Scan for the cell matching the given text and deliver its (x, y) coordinate at center. 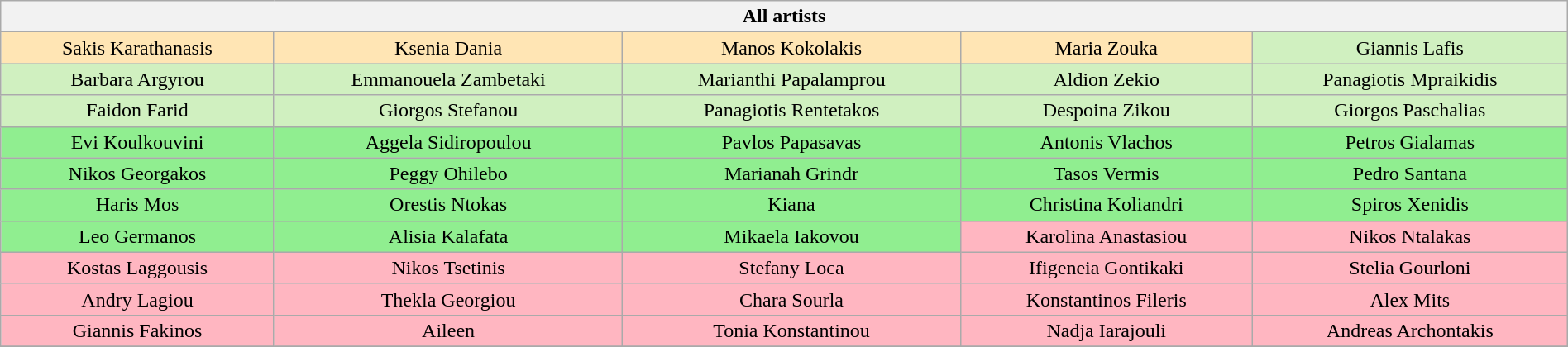
Antonis Vlachos (1107, 142)
Mikaela Iakovou (791, 236)
Karolina Anastasiou (1107, 236)
Spiros Xenidis (1409, 205)
Tonia Konstantinou (791, 330)
Chara Sourla (791, 299)
Maria Zouka (1107, 48)
Barbara Argyrou (137, 79)
Kiana (791, 205)
Petros Gialamas (1409, 142)
Panagiotis Mpraikidis (1409, 79)
Marianthi Papalamprou (791, 79)
Nikos Georgakos (137, 173)
Ifigeneia Gontikaki (1107, 268)
Despoina Zikou (1107, 111)
Haris Mos (137, 205)
Kostas Laggousis (137, 268)
Pavlos Papasavas (791, 142)
Konstantinos Fileris (1107, 299)
Manos Kokolakis (791, 48)
Panagiotis Rentetakos (791, 111)
Christina Koliandri (1107, 205)
Aileen (448, 330)
Stefany Loca (791, 268)
All artists (784, 17)
Giannis Fakinos (137, 330)
Giorgos Paschalias (1409, 111)
Thekla Georgiou (448, 299)
Ksenia Dania (448, 48)
Leo Germanos (137, 236)
Stelia Gourloni (1409, 268)
Alex Mits (1409, 299)
Orestis Ntokas (448, 205)
Sakis Karathanasis (137, 48)
Aggela Sidiropoulou (448, 142)
Tasos Vermis (1107, 173)
Pedro Santana (1409, 173)
Marianah Grindr (791, 173)
Faidon Farid (137, 111)
Andry Lagiou (137, 299)
Nikos Tsetinis (448, 268)
Aldion Zekio (1107, 79)
Emmanouela Zambetaki (448, 79)
Evi Koulkouvini (137, 142)
Andreas Archontakis (1409, 330)
Giorgos Stefanou (448, 111)
Alisia Kalafata (448, 236)
Giannis Lafis (1409, 48)
Nadja Iarajouli (1107, 330)
Peggy Ohilebo (448, 173)
Nikos Ntalakas (1409, 236)
